For the text-containing cell, return its midpoint in [x, y] coordinate format. 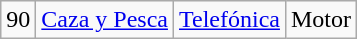
Motor [320, 20]
90 [18, 20]
Caza y Pesca [105, 20]
Telefónica [229, 20]
